For the text-containing cell, return its midpoint in [x, y] coordinate format. 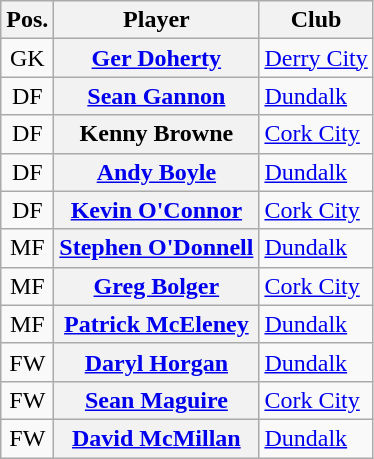
Kenny Browne [156, 134]
Player [156, 20]
Greg Bolger [156, 286]
Daryl Horgan [156, 362]
Kevin O'Connor [156, 210]
Derry City [316, 58]
Pos. [28, 20]
GK [28, 58]
Club [316, 20]
Patrick McEleney [156, 324]
Andy Boyle [156, 172]
Stephen O'Donnell [156, 248]
Sean Maguire [156, 400]
David McMillan [156, 438]
Ger Doherty [156, 58]
Sean Gannon [156, 96]
